Determine the (x, y) coordinate at the center of the cell enclosing the given text.  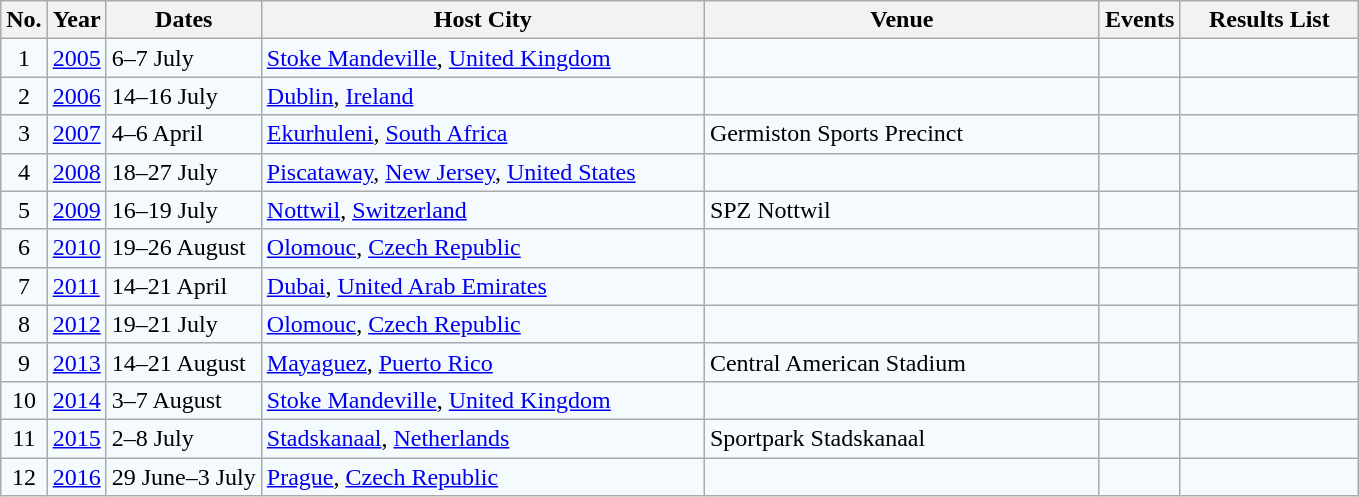
2–8 July (184, 438)
2 (24, 96)
2012 (76, 324)
Central American Stadium (902, 362)
19–21 July (184, 324)
Dublin, Ireland (482, 96)
2011 (76, 286)
8 (24, 324)
Prague, Czech Republic (482, 477)
3–7 August (184, 400)
29 June–3 July (184, 477)
3 (24, 134)
Dates (184, 20)
14–16 July (184, 96)
18–27 July (184, 172)
12 (24, 477)
Piscataway, New Jersey, United States (482, 172)
5 (24, 210)
Host City (482, 20)
4–6 April (184, 134)
Results List (1270, 20)
7 (24, 286)
6–7 July (184, 58)
Events (1139, 20)
2010 (76, 248)
Mayaguez, Puerto Rico (482, 362)
2013 (76, 362)
10 (24, 400)
14–21 August (184, 362)
19–26 August (184, 248)
2007 (76, 134)
14–21 April (184, 286)
Venue (902, 20)
2015 (76, 438)
1 (24, 58)
4 (24, 172)
Sportpark Stadskanaal (902, 438)
6 (24, 248)
Ekurhuleni, South Africa (482, 134)
2014 (76, 400)
Year (76, 20)
SPZ Nottwil (902, 210)
2008 (76, 172)
Germiston Sports Precinct (902, 134)
16–19 July (184, 210)
Nottwil, Switzerland (482, 210)
Dubai, United Arab Emirates (482, 286)
2005 (76, 58)
2006 (76, 96)
9 (24, 362)
No. (24, 20)
2016 (76, 477)
2009 (76, 210)
11 (24, 438)
Stadskanaal, Netherlands (482, 438)
